Provide the [x, y] coordinate of the cell's center where the given text is located.  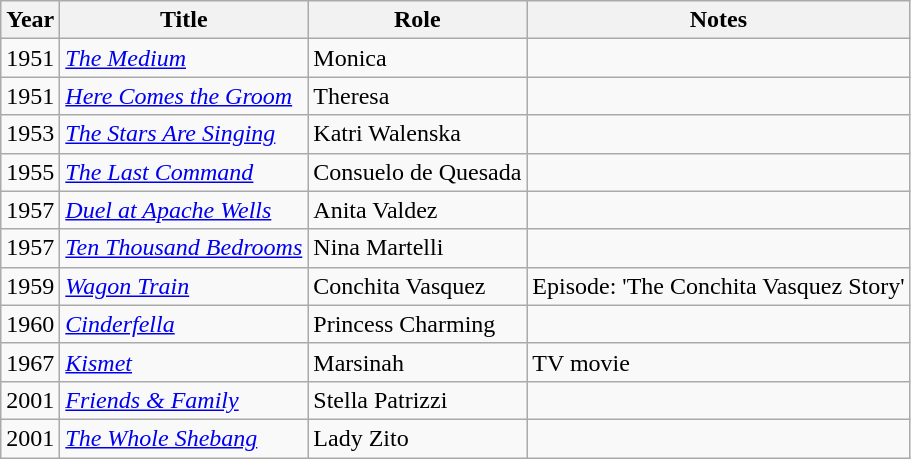
Conchita Vasquez [418, 286]
Stella Patrizzi [418, 400]
Lady Zito [418, 438]
1953 [30, 134]
Theresa [418, 96]
Wagon Train [184, 286]
Notes [718, 20]
1959 [30, 286]
Marsinah [418, 362]
The Whole Shebang [184, 438]
The Last Command [184, 172]
Ten Thousand Bedrooms [184, 248]
Kismet [184, 362]
Duel at Apache Wells [184, 210]
Monica [418, 58]
1960 [30, 324]
Katri Walenska [418, 134]
Year [30, 20]
Anita Valdez [418, 210]
The Medium [184, 58]
Cinderfella [184, 324]
Nina Martelli [418, 248]
TV movie [718, 362]
Friends & Family [184, 400]
Episode: 'The Conchita Vasquez Story' [718, 286]
1955 [30, 172]
Here Comes the Groom [184, 96]
Role [418, 20]
Princess Charming [418, 324]
1967 [30, 362]
The Stars Are Singing [184, 134]
Consuelo de Quesada [418, 172]
Title [184, 20]
